Return [x, y] of the center of cell containing provided text 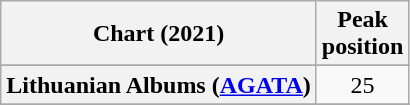
25 [362, 85]
Chart (2021) [159, 34]
Peakposition [362, 34]
Lithuanian Albums (AGATA) [159, 85]
